Determine the (X, Y) coordinate at the center of the cell enclosing the given text.  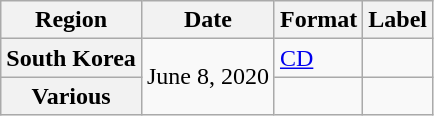
June 8, 2020 (208, 77)
CD (318, 58)
Label (398, 20)
Various (72, 96)
Format (318, 20)
Region (72, 20)
Date (208, 20)
South Korea (72, 58)
